Return the (X, Y) coordinate for the center point of the cell that contains the specified text.  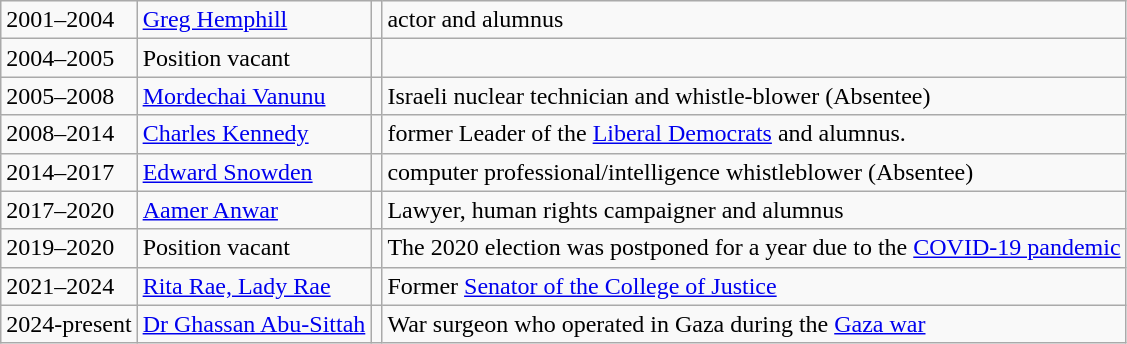
Former Senator of the College of Justice (754, 286)
War surgeon who operated in Gaza during the Gaza war (754, 324)
2005–2008 (69, 96)
Dr Ghassan Abu-Sittah (254, 324)
Charles Kennedy (254, 134)
computer professional/intelligence whistleblower (Absentee) (754, 172)
The 2020 election was postponed for a year due to the COVID-19 pandemic (754, 248)
2017–2020 (69, 210)
actor and alumnus (754, 20)
2021–2024 (69, 286)
Mordechai Vanunu (254, 96)
2008–2014 (69, 134)
Aamer Anwar (254, 210)
former Leader of the Liberal Democrats and alumnus. (754, 134)
2001–2004 (69, 20)
2019–2020 (69, 248)
Edward Snowden (254, 172)
Greg Hemphill (254, 20)
2014–2017 (69, 172)
2004–2005 (69, 58)
Rita Rae, Lady Rae (254, 286)
Israeli nuclear technician and whistle-blower (Absentee) (754, 96)
Lawyer, human rights campaigner and alumnus (754, 210)
2024-present (69, 324)
